Search for the cell housing the specified text and yield its (X, Y) center coordinate. 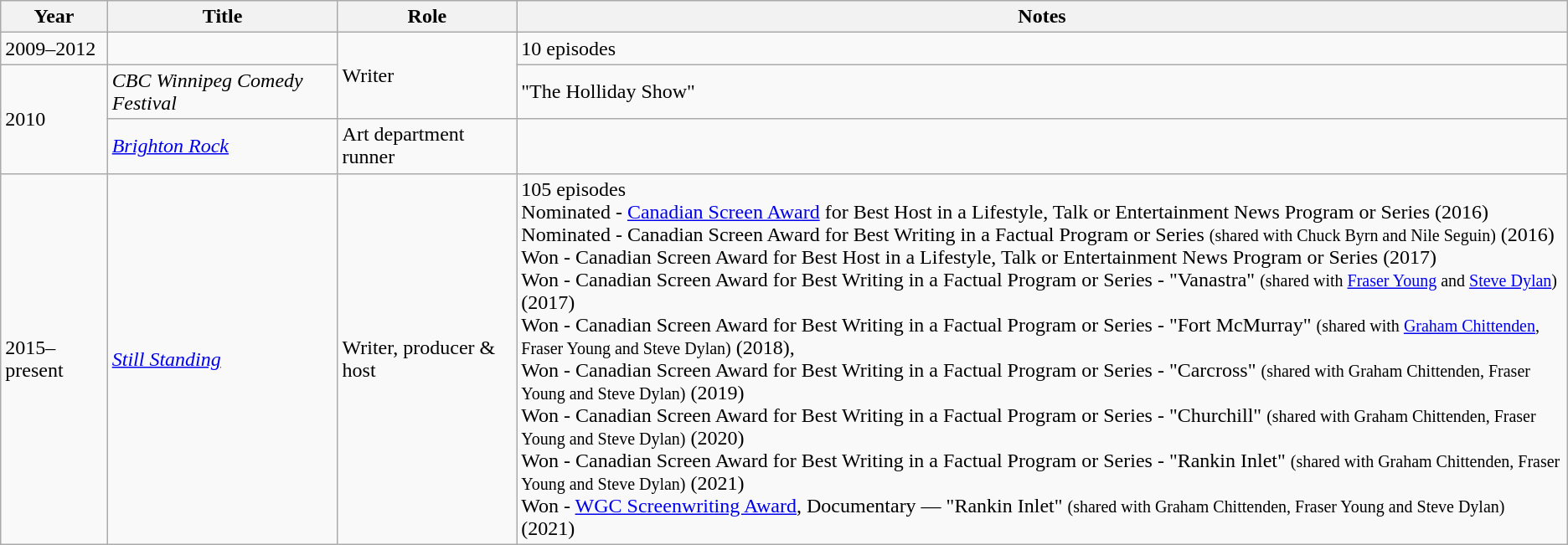
Writer, producer & host (427, 358)
Writer (427, 75)
Brighton Rock (223, 146)
Title (223, 17)
10 episodes (1042, 49)
CBC Winnipeg Comedy Festival (223, 92)
Notes (1042, 17)
Role (427, 17)
2015–present (54, 358)
Art department runner (427, 146)
Still Standing (223, 358)
2010 (54, 119)
2009–2012 (54, 49)
Year (54, 17)
"The Holliday Show" (1042, 92)
